Identify which cell holds the provided text, then report its (X, Y) central coordinate. 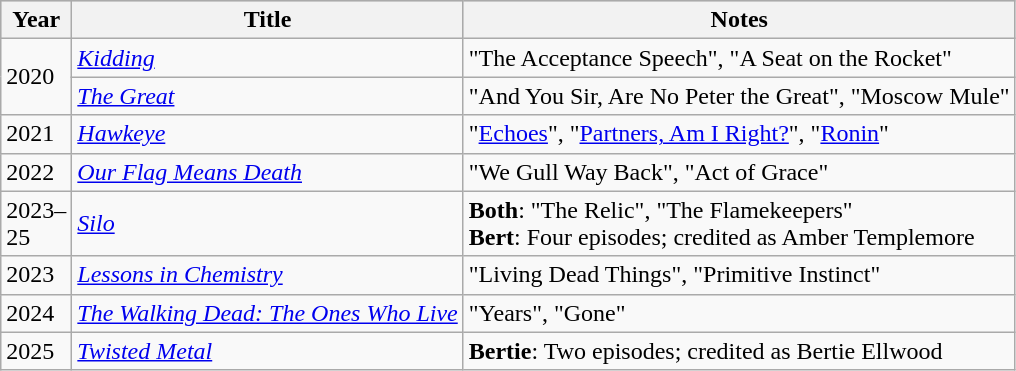
Bertie: Two episodes; credited as Bertie Ellwood (739, 351)
"Years", "Gone" (739, 313)
Lessons in Chemistry (268, 275)
2022 (36, 172)
Notes (739, 20)
2023–25 (36, 224)
Both: "The Relic", "The Flamekeepers"Bert: Four episodes; credited as Amber Templemore (739, 224)
"We Gull Way Back", "Act of Grace" (739, 172)
The Great (268, 96)
"Living Dead Things", "Primitive Instinct" (739, 275)
Hawkeye (268, 134)
2020 (36, 77)
The Walking Dead: The Ones Who Live (268, 313)
2025 (36, 351)
"Echoes", "Partners, Am I Right?", "Ronin" (739, 134)
Year (36, 20)
Kidding (268, 58)
Our Flag Means Death (268, 172)
"And You Sir, Are No Peter the Great", "Moscow Mule" (739, 96)
Title (268, 20)
Twisted Metal (268, 351)
2021 (36, 134)
Silo (268, 224)
"The Acceptance Speech", "A Seat on the Rocket" (739, 58)
2024 (36, 313)
2023 (36, 275)
